Return (X, Y) of the center of cell containing provided text 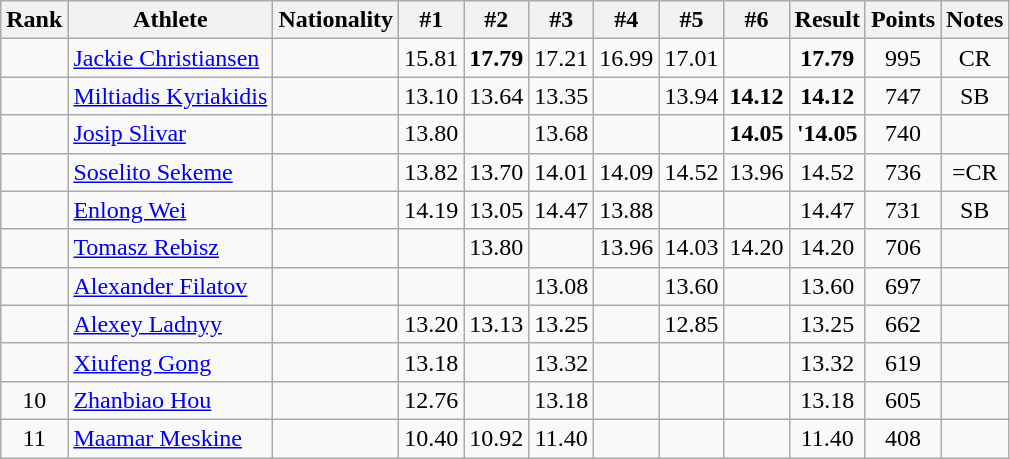
605 (902, 400)
10.40 (432, 438)
619 (902, 362)
Alexey Ladnyy (170, 324)
14.09 (626, 172)
#3 (562, 20)
Rank (34, 20)
Enlong Wei (170, 210)
Tomasz Rebisz (170, 248)
Jackie Christiansen (170, 58)
Maamar Meskine (170, 438)
#6 (756, 20)
14.19 (432, 210)
14.03 (692, 248)
731 (902, 210)
13.20 (432, 324)
#1 (432, 20)
13.08 (562, 286)
12.76 (432, 400)
CR (974, 58)
Josip Slivar (170, 134)
747 (902, 96)
13.05 (496, 210)
10 (34, 400)
Points (902, 20)
13.68 (562, 134)
13.70 (496, 172)
697 (902, 286)
12.85 (692, 324)
Miltiadis Kyriakidis (170, 96)
706 (902, 248)
995 (902, 58)
13.10 (432, 96)
662 (902, 324)
15.81 (432, 58)
Nationality (336, 20)
740 (902, 134)
#4 (626, 20)
408 (902, 438)
Notes (974, 20)
16.99 (626, 58)
13.88 (626, 210)
13.64 (496, 96)
Zhanbiao Hou (170, 400)
'14.05 (827, 134)
17.01 (692, 58)
13.82 (432, 172)
Xiufeng Gong (170, 362)
14.05 (756, 134)
10.92 (496, 438)
Result (827, 20)
17.21 (562, 58)
13.13 (496, 324)
11 (34, 438)
#2 (496, 20)
13.35 (562, 96)
#5 (692, 20)
=CR (974, 172)
Alexander Filatov (170, 286)
14.01 (562, 172)
736 (902, 172)
Athlete (170, 20)
Soselito Sekeme (170, 172)
13.94 (692, 96)
